Provide the [X, Y] coordinate of the cell's center where the given text is located.  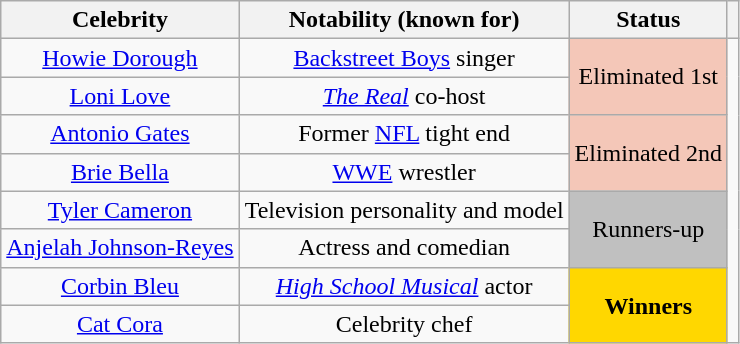
Cat Cora [120, 324]
Eliminated 1st [648, 77]
Antonio Gates [120, 134]
Former NFL tight end [404, 134]
Tyler Cameron [120, 210]
Brie Bella [120, 172]
Celebrity chef [404, 324]
Eliminated 2nd [648, 153]
Loni Love [120, 96]
Backstreet Boys singer [404, 58]
The Real co-host [404, 96]
Corbin Bleu [120, 286]
Howie Dorough [120, 58]
Notability (known for) [404, 20]
Status [648, 20]
WWE wrestler [404, 172]
Television personality and model [404, 210]
Celebrity [120, 20]
High School Musical actor [404, 286]
Anjelah Johnson-Reyes [120, 248]
Actress and comedian [404, 248]
Runners-up [648, 229]
Winners [648, 305]
